Scan for the cell matching the given text and deliver its [X, Y] coordinate at center. 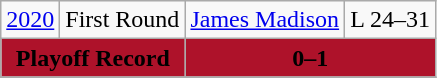
L 24–31 [390, 20]
Playoff Record [93, 58]
James Madison [265, 20]
First Round [122, 20]
2020 [30, 20]
0–1 [310, 58]
